For the text-containing cell, return its midpoint in [X, Y] coordinate format. 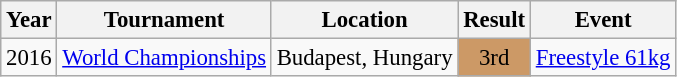
2016 [29, 58]
World Championships [164, 58]
3rd [494, 58]
Location [364, 20]
Year [29, 20]
Event [602, 20]
Result [494, 20]
Tournament [164, 20]
Budapest, Hungary [364, 58]
Freestyle 61kg [602, 58]
